Capture the cell that displays the provided text and extract its [X, Y] central coordinate. 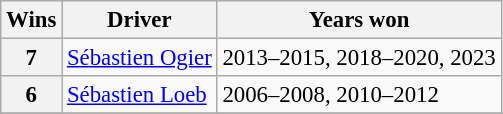
6 [32, 95]
Sébastien Ogier [140, 58]
Wins [32, 20]
2013–2015, 2018–2020, 2023 [359, 58]
Sébastien Loeb [140, 95]
7 [32, 58]
2006–2008, 2010–2012 [359, 95]
Driver [140, 20]
Years won [359, 20]
